From the cell containing the given text, extract its center point as [x, y] coordinate. 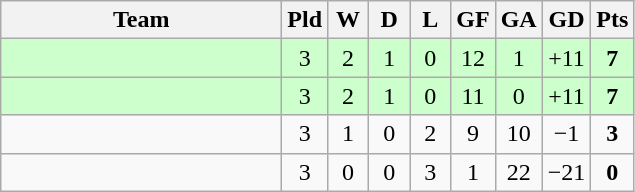
Pts [612, 20]
10 [518, 134]
D [390, 20]
GD [566, 20]
W [348, 20]
GF [473, 20]
22 [518, 172]
Pld [305, 20]
12 [473, 58]
−1 [566, 134]
L [430, 20]
11 [473, 96]
9 [473, 134]
Team [142, 20]
−21 [566, 172]
GA [518, 20]
